Extract the (X, Y) coordinate from the center of the cell holding the provided text.  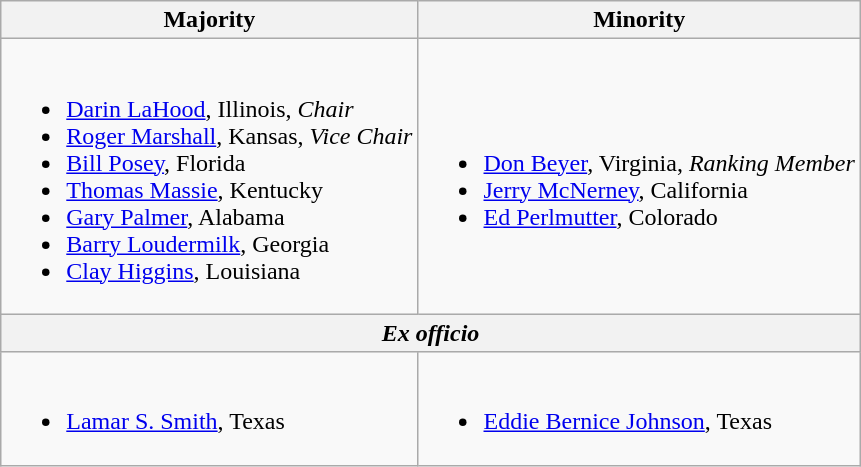
Ex officio (431, 333)
Eddie Bernice Johnson, Texas (639, 408)
Minority (639, 20)
Don Beyer, Virginia, Ranking MemberJerry McNerney, CaliforniaEd Perlmutter, Colorado (639, 176)
Majority (210, 20)
Lamar S. Smith, Texas (210, 408)
